Extract the [X, Y] coordinate from the center of the cell holding the provided text.  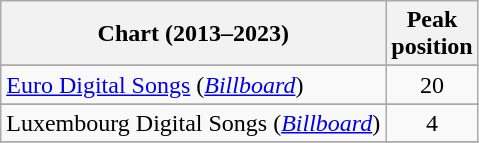
Euro Digital Songs (Billboard) [194, 85]
4 [432, 123]
Chart (2013–2023) [194, 34]
Luxembourg Digital Songs (Billboard) [194, 123]
Peakposition [432, 34]
20 [432, 85]
